Determine the (X, Y) coordinate at the center of the cell enclosing the given text.  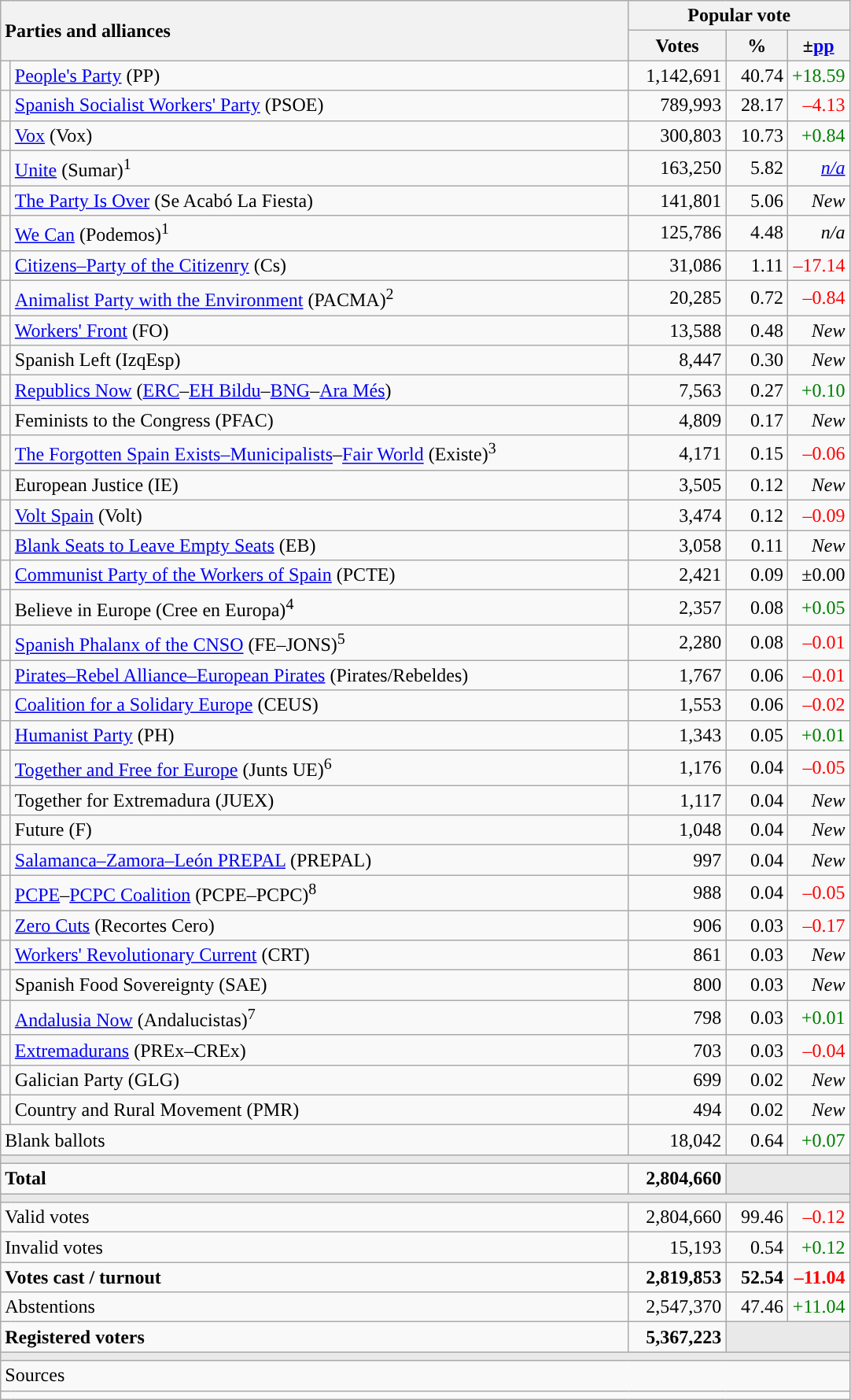
±0.00 (818, 575)
0.17 (757, 420)
Sources (425, 1376)
+0.07 (818, 1140)
2,357 (677, 608)
2,819,853 (677, 1277)
31,086 (677, 265)
861 (677, 955)
988 (677, 892)
Invalid votes (315, 1247)
0.05 (757, 735)
Vox (Vox) (319, 135)
4.48 (757, 233)
1,343 (677, 735)
1,142,691 (677, 76)
Popular vote (739, 16)
Workers' Revolutionary Current (CRT) (319, 955)
Republics Now (ERC–EH Bildu–BNG–Ara Més) (319, 390)
+0.84 (818, 135)
1.11 (757, 265)
Registered voters (315, 1337)
Parties and alliances (315, 31)
Coalition for a Solidary Europe (CEUS) (319, 705)
800 (677, 985)
Believe in Europe (Cree en Europa)4 (319, 608)
Votes cast / turnout (315, 1277)
Citizens–Party of the Citizenry (Cs) (319, 265)
The Forgotten Spain Exists–Municipalists–Fair World (Existe)3 (319, 453)
Spanish Socialist Workers' Party (PSOE) (319, 105)
Unite (Sumar)1 (319, 168)
8,447 (677, 360)
1,767 (677, 675)
28.17 (757, 105)
0.54 (757, 1247)
Zero Cuts (Recortes Cero) (319, 925)
–11.04 (818, 1277)
Future (F) (319, 830)
5.82 (757, 168)
Spanish Phalanx of the CNSO (FE–JONS)5 (319, 642)
0.15 (757, 453)
Abstentions (315, 1307)
Animalist Party with the Environment (PACMA)2 (319, 297)
125,786 (677, 233)
Communist Party of the Workers of Spain (PCTE) (319, 575)
Andalusia Now (Andalucistas)7 (319, 1018)
2,421 (677, 575)
% (757, 46)
0.72 (757, 297)
PCPE–PCPC Coalition (PCPE–PCPC)8 (319, 892)
0.27 (757, 390)
–0.09 (818, 515)
13,588 (677, 331)
Spanish Left (IzqEsp) (319, 360)
20,285 (677, 297)
906 (677, 925)
0.64 (757, 1140)
0.48 (757, 331)
–0.04 (818, 1050)
4,171 (677, 453)
Extremadurans (PREx–CREx) (319, 1050)
99.46 (757, 1217)
European Justice (IE) (319, 486)
141,801 (677, 201)
2,280 (677, 642)
Galician Party (GLG) (319, 1080)
Together for Extremadura (JUEX) (319, 800)
52.54 (757, 1277)
Country and Rural Movement (PMR) (319, 1110)
300,803 (677, 135)
0.11 (757, 545)
0.30 (757, 360)
–17.14 (818, 265)
789,993 (677, 105)
0.09 (757, 575)
3,505 (677, 486)
±pp (818, 46)
Blank ballots (315, 1140)
–0.17 (818, 925)
Votes (677, 46)
7,563 (677, 390)
798 (677, 1018)
+0.10 (818, 390)
Total (315, 1179)
Together and Free for Europe (Junts UE)6 (319, 768)
40.74 (757, 76)
Salamanca–Zamora–León PREPAL (PREPAL) (319, 860)
Pirates–Rebel Alliance–European Pirates (Pirates/Rebeldes) (319, 675)
Workers' Front (FO) (319, 331)
–4.13 (818, 105)
We Can (Podemos)1 (319, 233)
Spanish Food Sovereignty (SAE) (319, 985)
Volt Spain (Volt) (319, 515)
494 (677, 1110)
5.06 (757, 201)
–0.12 (818, 1217)
2,547,370 (677, 1307)
1,553 (677, 705)
1,048 (677, 830)
699 (677, 1080)
3,474 (677, 515)
–0.06 (818, 453)
997 (677, 860)
163,250 (677, 168)
15,193 (677, 1247)
The Party Is Over (Se Acabó La Fiesta) (319, 201)
+18.59 (818, 76)
–0.02 (818, 705)
Blank Seats to Leave Empty Seats (EB) (319, 545)
Valid votes (315, 1217)
–0.84 (818, 297)
4,809 (677, 420)
18,042 (677, 1140)
+11.04 (818, 1307)
+0.12 (818, 1247)
Feminists to the Congress (PFAC) (319, 420)
1,117 (677, 800)
1,176 (677, 768)
5,367,223 (677, 1337)
+0.05 (818, 608)
10.73 (757, 135)
3,058 (677, 545)
47.46 (757, 1307)
Humanist Party (PH) (319, 735)
People's Party (PP) (319, 76)
703 (677, 1050)
